Capture the cell that displays the provided text and extract its (x, y) central coordinate. 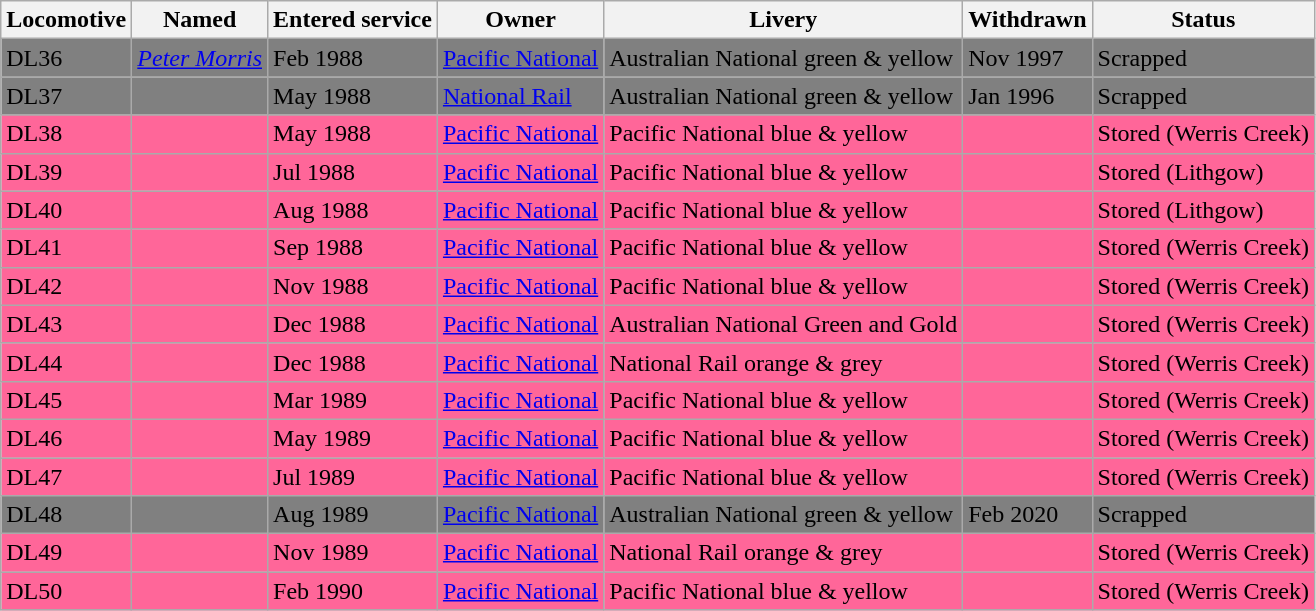
Aug 1989 (353, 515)
Withdrawn (1028, 20)
Mar 1989 (353, 400)
Peter Morris (200, 58)
Jul 1989 (353, 477)
DL42 (66, 286)
DL46 (66, 438)
Locomotive (66, 20)
DL43 (66, 324)
Nov 1997 (1028, 58)
Feb 1988 (353, 58)
DL47 (66, 477)
Feb 2020 (1028, 515)
DL44 (66, 362)
May 1989 (353, 438)
DL45 (66, 400)
DL37 (66, 96)
Jan 1996 (1028, 96)
Jul 1988 (353, 172)
Nov 1988 (353, 286)
DL38 (66, 134)
DL48 (66, 515)
DL39 (66, 172)
Livery (784, 20)
Owner (520, 20)
DL50 (66, 591)
DL41 (66, 248)
Feb 1990 (353, 591)
Named (200, 20)
Entered service (353, 20)
Status (1203, 20)
DL40 (66, 210)
Sep 1988 (353, 248)
DL36 (66, 58)
Nov 1989 (353, 553)
National Rail (520, 96)
Aug 1988 (353, 210)
Australian National Green and Gold (784, 324)
DL49 (66, 553)
